Locate the cell with the specified text and output its [X, Y] center coordinate. 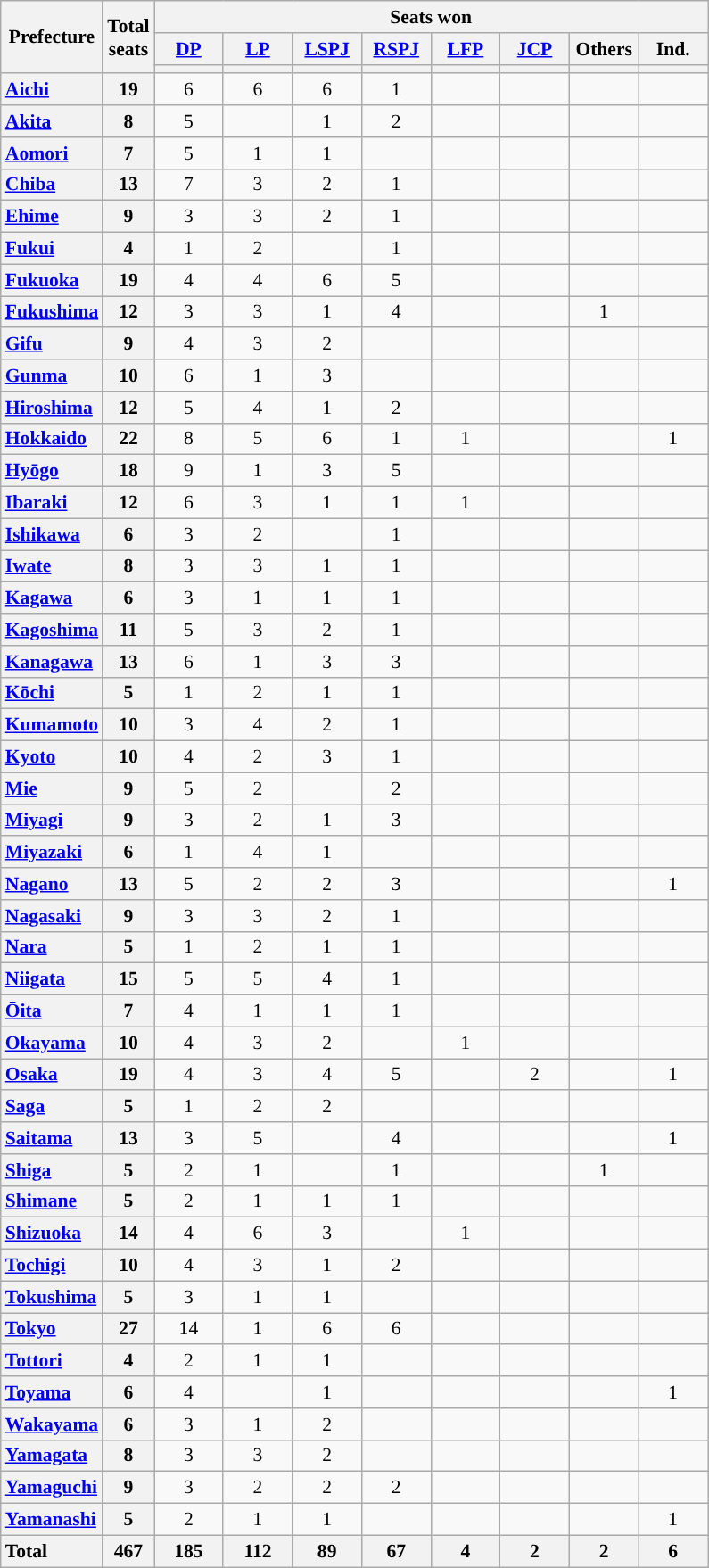
67 [396, 1551]
11 [128, 630]
Okayama [52, 1043]
89 [327, 1551]
467 [128, 1551]
Shizuoka [52, 1234]
Ishikawa [52, 534]
27 [128, 1329]
Fukuoka [52, 280]
Tokyo [52, 1329]
Shimane [52, 1201]
Toyama [52, 1392]
Gifu [52, 344]
22 [128, 439]
Akita [52, 121]
Kyoto [52, 757]
Miyazaki [52, 853]
Yamanashi [52, 1520]
18 [128, 471]
Niigata [52, 979]
Kagoshima [52, 630]
Gunma [52, 375]
Osaka [52, 1075]
Tochigi [52, 1266]
Aichi [52, 90]
Prefecture [52, 37]
LFP [466, 49]
DP [189, 49]
Hyōgo [52, 471]
Hokkaido [52, 439]
Totalseats [128, 37]
Ibaraki [52, 503]
Ehime [52, 217]
LSPJ [327, 49]
Kagawa [52, 598]
RSPJ [396, 49]
112 [258, 1551]
Fukui [52, 249]
Ōita [52, 1011]
185 [189, 1551]
Total [52, 1551]
Tokushima [52, 1297]
Saga [52, 1107]
Ind. [673, 49]
Yamaguchi [52, 1488]
Nara [52, 947]
Wakayama [52, 1424]
Miyagi [52, 821]
Saitama [52, 1138]
Tottori [52, 1361]
Yamagata [52, 1456]
Fukushima [52, 312]
Others [604, 49]
Mie [52, 788]
Kumamoto [52, 725]
Nagasaki [52, 916]
LP [258, 49]
Seats won [432, 17]
JCP [535, 49]
Aomori [52, 153]
15 [128, 979]
Shiga [52, 1170]
Kanagawa [52, 662]
Iwate [52, 566]
Kōchi [52, 693]
Hiroshima [52, 408]
Chiba [52, 185]
Nagano [52, 884]
